For the text-containing cell, return its midpoint in (X, Y) coordinate format. 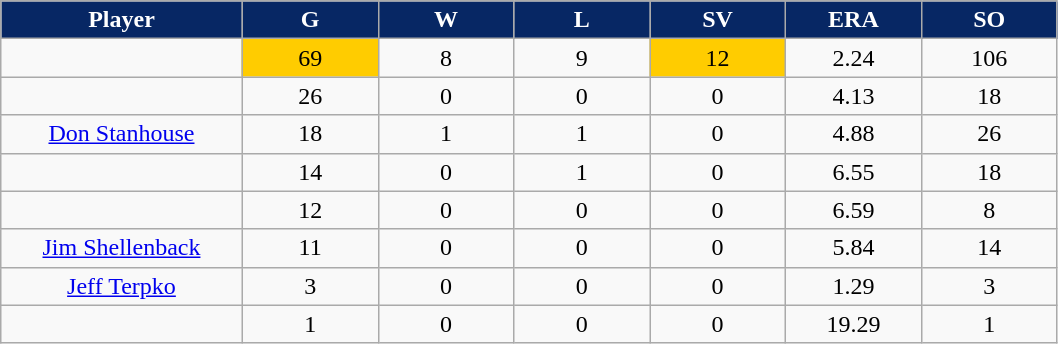
4.13 (854, 96)
4.88 (854, 134)
106 (989, 58)
G (310, 20)
L (582, 20)
SV (718, 20)
11 (310, 248)
Jim Shellenback (122, 248)
Player (122, 20)
6.59 (854, 210)
9 (582, 58)
2.24 (854, 58)
1.29 (854, 286)
Jeff Terpko (122, 286)
69 (310, 58)
ERA (854, 20)
Don Stanhouse (122, 134)
W (446, 20)
6.55 (854, 172)
5.84 (854, 248)
19.29 (854, 324)
SO (989, 20)
